Pinpoint the cell where the given text exists, returning its (x, y) midpoint coordinate. 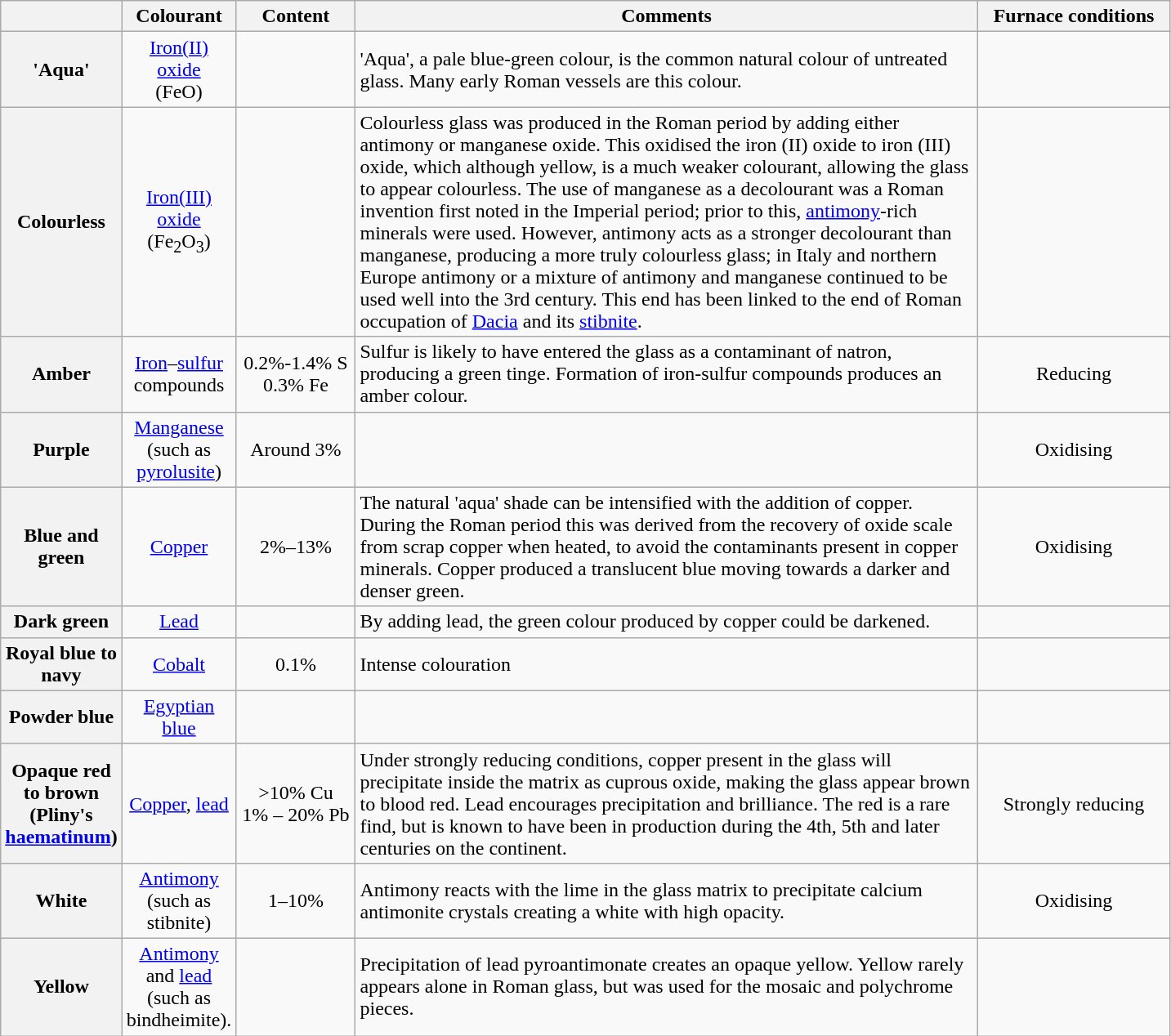
Copper (179, 547)
Antimony reacts with the lime in the glass matrix to precipitate calcium antimonite crystals creating a white with high opacity. (667, 900)
2%–13% (296, 547)
Manganese(such as pyrolusite) (179, 449)
Yellow (61, 987)
Content (296, 16)
Powder blue (61, 717)
Iron–sulfur compounds (179, 374)
Around 3% (296, 449)
Copper, lead (179, 803)
'Aqua', a pale blue-green colour, is the common natural colour of untreated glass. Many early Roman vessels are this colour. (667, 69)
Colourless (61, 222)
>10% Cu1% – 20% Pb (296, 803)
0.1% (296, 663)
Comments (667, 16)
Royal blue to navy (61, 663)
Iron(III) oxide (Fe2O3) (179, 222)
By adding lead, the green colour produced by copper could be darkened. (667, 622)
Cobalt (179, 663)
Strongly reducing (1074, 803)
Lead (179, 622)
'Aqua' (61, 69)
Egyptian blue (179, 717)
Purple (61, 449)
Antimony(such as stibnite) (179, 900)
Reducing (1074, 374)
Antimony and lead(such as bindheimite). (179, 987)
Blue and green (61, 547)
1–10% (296, 900)
Furnace conditions (1074, 16)
Dark green (61, 622)
Amber (61, 374)
Intense colouration (667, 663)
Colourant (179, 16)
White (61, 900)
Iron(II) oxide(FeO) (179, 69)
0.2%-1.4% S0.3% Fe (296, 374)
Opaque red to brown (Pliny's haematinum) (61, 803)
